Scan for the cell matching the given text and deliver its [X, Y] coordinate at center. 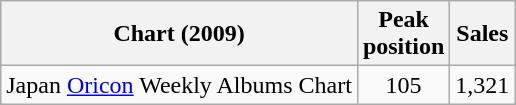
Peakposition [403, 34]
1,321 [482, 85]
105 [403, 85]
Chart (2009) [180, 34]
Japan Oricon Weekly Albums Chart [180, 85]
Sales [482, 34]
